Scan for the cell matching the given text and deliver its [X, Y] coordinate at center. 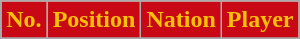
Position [94, 20]
No. [24, 20]
Player [260, 20]
Nation [181, 20]
